Locate the cell with the specified text and output its [X, Y] center coordinate. 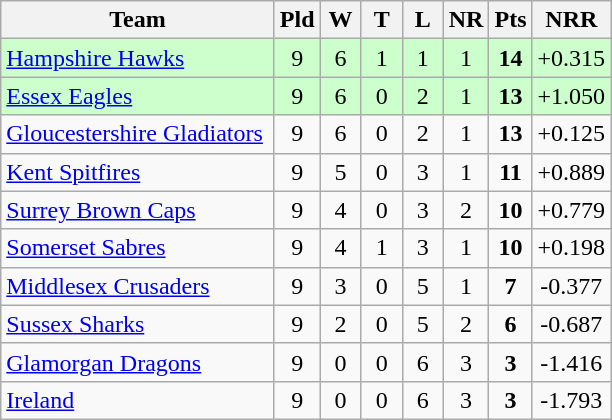
Glamorgan Dragons [138, 362]
T [382, 20]
Team [138, 20]
+0.125 [572, 134]
-1.793 [572, 400]
-1.416 [572, 362]
Hampshire Hawks [138, 58]
Middlesex Crusaders [138, 286]
Surrey Brown Caps [138, 210]
11 [510, 172]
-0.377 [572, 286]
7 [510, 286]
Essex Eagles [138, 96]
Ireland [138, 400]
W [340, 20]
Pld [297, 20]
L [422, 20]
NR [466, 20]
Sussex Sharks [138, 324]
+0.315 [572, 58]
Somerset Sabres [138, 248]
NRR [572, 20]
+1.050 [572, 96]
Pts [510, 20]
Kent Spitfires [138, 172]
+0.198 [572, 248]
14 [510, 58]
Gloucestershire Gladiators [138, 134]
-0.687 [572, 324]
+0.889 [572, 172]
+0.779 [572, 210]
